Return (X, Y) of the center of cell containing provided text 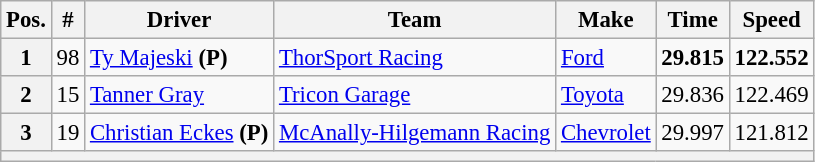
Ty Majeski (P) (180, 58)
Chevrolet (606, 133)
Time (692, 20)
122.552 (772, 58)
Speed (772, 20)
2 (26, 95)
Pos. (26, 20)
98 (68, 58)
ThorSport Racing (415, 58)
McAnally-Hilgemann Racing (415, 133)
122.469 (772, 95)
Toyota (606, 95)
Make (606, 20)
3 (26, 133)
Ford (606, 58)
29.997 (692, 133)
19 (68, 133)
1 (26, 58)
15 (68, 95)
Driver (180, 20)
121.812 (772, 133)
Tricon Garage (415, 95)
# (68, 20)
Team (415, 20)
29.815 (692, 58)
Tanner Gray (180, 95)
Christian Eckes (P) (180, 133)
29.836 (692, 95)
